Search for the cell housing the specified text and yield its [X, Y] center coordinate. 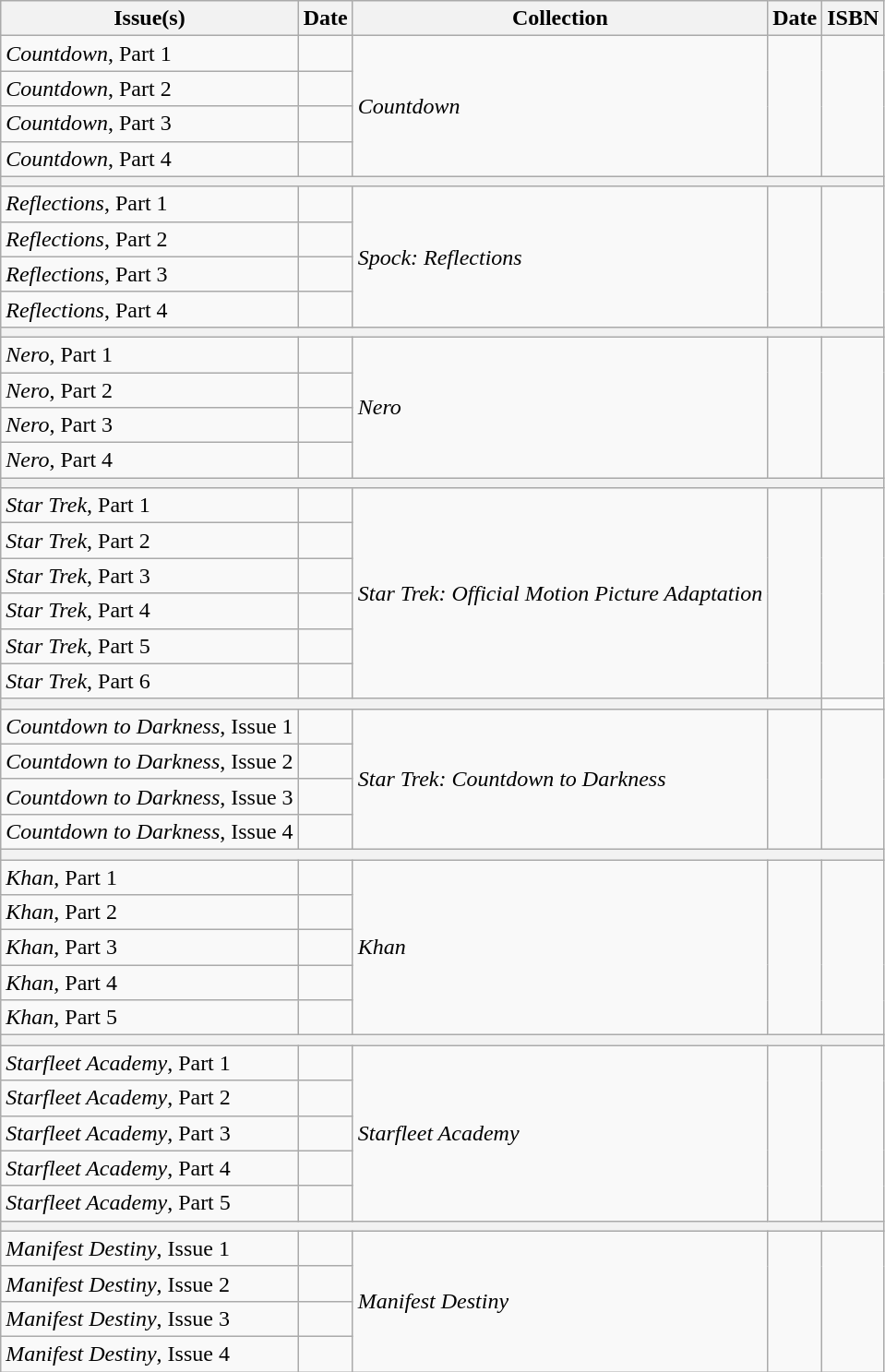
Star Trek, Part 6 [149, 681]
Manifest Destiny, Issue 1 [149, 1248]
Star Trek: Countdown to Darkness [559, 779]
Nero [559, 407]
Khan, Part 1 [149, 877]
ISBN [853, 18]
Nero, Part 4 [149, 460]
Countdown, Part 3 [149, 124]
Manifest Destiny [559, 1301]
Manifest Destiny, Issue 2 [149, 1283]
Starfleet Academy, Part 4 [149, 1168]
Countdown to Darkness, Issue 2 [149, 761]
Countdown, Part 4 [149, 159]
Countdown [559, 106]
Spock: Reflections [559, 257]
Khan [559, 948]
Star Trek, Part 4 [149, 611]
Countdown to Darkness, Issue 4 [149, 831]
Countdown to Darkness, Issue 3 [149, 796]
Starfleet Academy [559, 1133]
Khan, Part 3 [149, 948]
Star Trek, Part 2 [149, 541]
Starfleet Academy, Part 3 [149, 1133]
Countdown, Part 2 [149, 89]
Nero, Part 1 [149, 354]
Khan, Part 5 [149, 1018]
Star Trek, Part 1 [149, 506]
Khan, Part 2 [149, 913]
Reflections, Part 4 [149, 309]
Khan, Part 4 [149, 983]
Star Trek: Official Motion Picture Adaptation [559, 593]
Star Trek, Part 5 [149, 646]
Reflections, Part 3 [149, 274]
Reflections, Part 2 [149, 239]
Nero, Part 3 [149, 425]
Collection [559, 18]
Manifest Destiny, Issue 4 [149, 1354]
Countdown, Part 1 [149, 54]
Issue(s) [149, 18]
Starfleet Academy, Part 1 [149, 1063]
Nero, Part 2 [149, 390]
Manifest Destiny, Issue 3 [149, 1318]
Starfleet Academy, Part 2 [149, 1098]
Reflections, Part 1 [149, 204]
Star Trek, Part 3 [149, 576]
Starfleet Academy, Part 5 [149, 1203]
Countdown to Darkness, Issue 1 [149, 726]
